Find where the given text appears and provide that cell's center as (X, Y) coordinate. 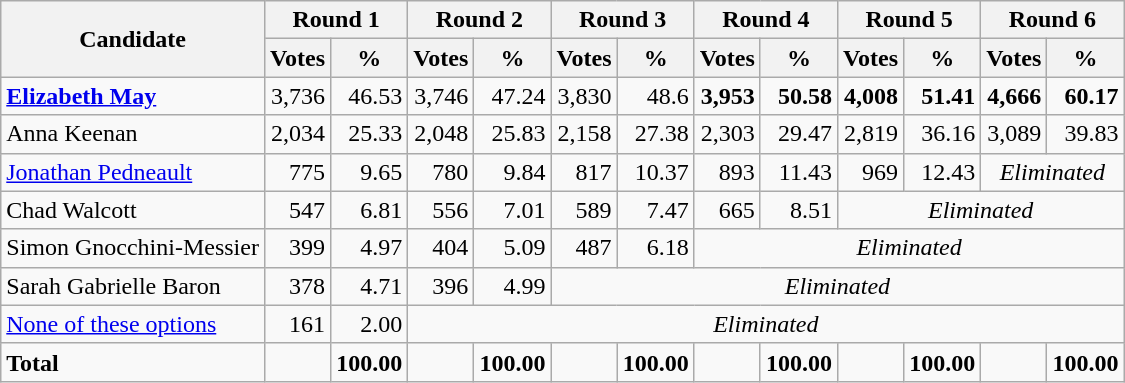
47.24 (512, 96)
Round 5 (908, 20)
396 (441, 286)
Sarah Gabrielle Baron (133, 286)
589 (584, 210)
9.84 (512, 172)
46.53 (370, 96)
6.81 (370, 210)
378 (297, 286)
2,303 (727, 134)
Round 3 (622, 20)
60.17 (1086, 96)
6.18 (656, 248)
Anna Keenan (133, 134)
10.37 (656, 172)
3,089 (1014, 134)
547 (297, 210)
2,048 (441, 134)
25.83 (512, 134)
893 (727, 172)
5.09 (512, 248)
39.83 (1086, 134)
2,819 (870, 134)
2,158 (584, 134)
4.71 (370, 286)
9.65 (370, 172)
665 (727, 210)
556 (441, 210)
Chad Walcott (133, 210)
36.16 (942, 134)
29.47 (798, 134)
27.38 (656, 134)
487 (584, 248)
969 (870, 172)
2.00 (370, 324)
Round 4 (766, 20)
3,830 (584, 96)
161 (297, 324)
4,008 (870, 96)
399 (297, 248)
775 (297, 172)
7.01 (512, 210)
4.97 (370, 248)
817 (584, 172)
4.99 (512, 286)
3,736 (297, 96)
Elizabeth May (133, 96)
780 (441, 172)
Candidate (133, 39)
8.51 (798, 210)
Round 2 (480, 20)
25.33 (370, 134)
Round 1 (336, 20)
12.43 (942, 172)
404 (441, 248)
Total (133, 362)
3,746 (441, 96)
Jonathan Pedneault (133, 172)
3,953 (727, 96)
7.47 (656, 210)
48.6 (656, 96)
4,666 (1014, 96)
50.58 (798, 96)
51.41 (942, 96)
None of these options (133, 324)
Round 6 (1052, 20)
Simon Gnocchini-Messier (133, 248)
11.43 (798, 172)
2,034 (297, 134)
